Provide the (x, y) coordinate of the cell's center where the given text is located.  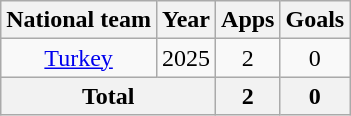
Year (186, 20)
2025 (186, 58)
Apps (248, 20)
Turkey (79, 58)
Total (108, 96)
National team (79, 20)
Goals (315, 20)
